Find where the given text appears and provide that cell's center as [X, Y] coordinate. 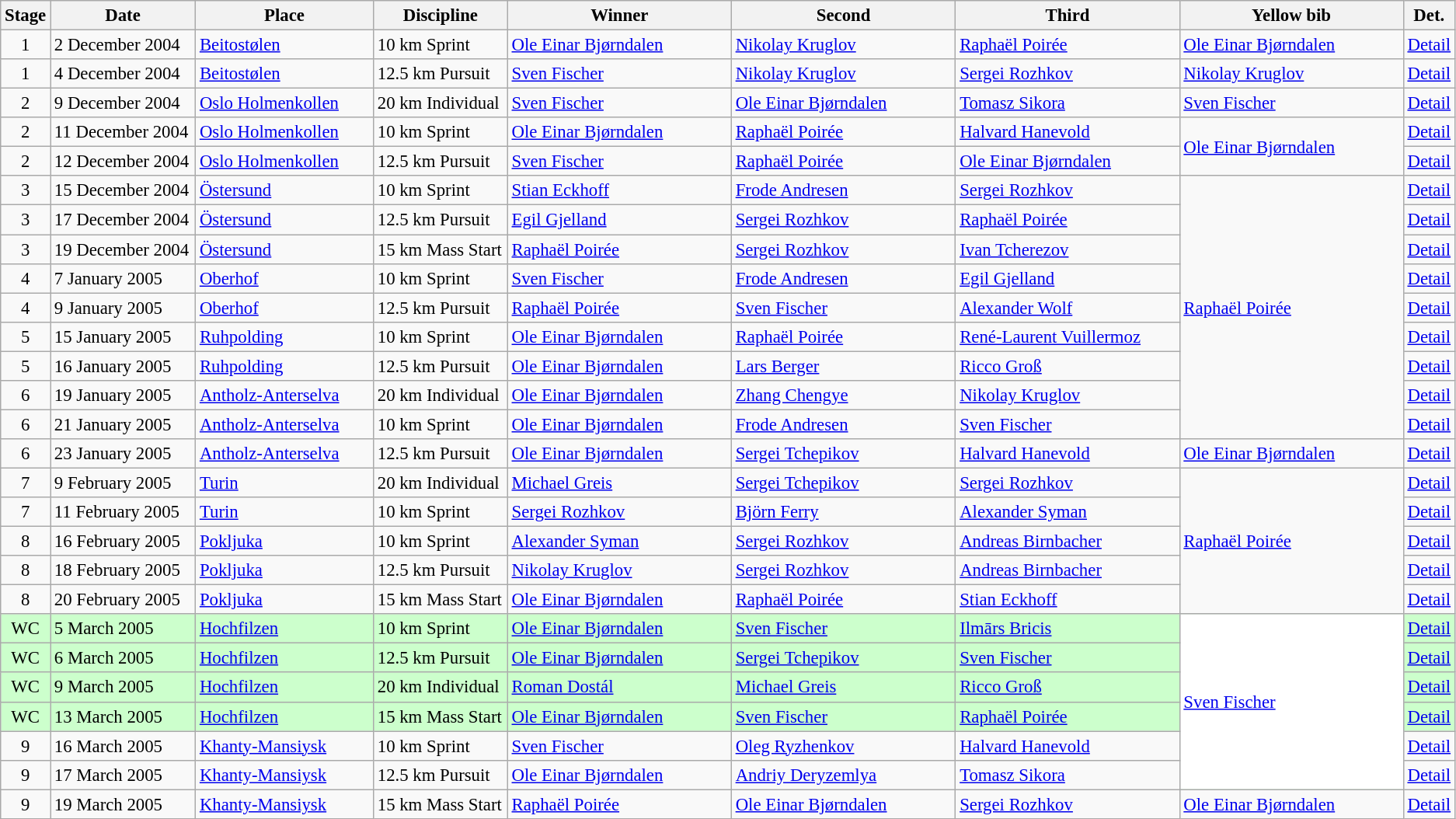
Björn Ferry [844, 512]
21 January 2005 [123, 424]
17 March 2005 [123, 775]
Oleg Ryzhenkov [844, 746]
Lars Berger [844, 366]
Second [844, 16]
13 March 2005 [123, 716]
René-Laurent Vuillermoz [1068, 336]
12 December 2004 [123, 162]
Yellow bib [1291, 16]
9 March 2005 [123, 688]
19 January 2005 [123, 396]
16 March 2005 [123, 746]
Det. [1429, 16]
Winner [619, 16]
15 December 2004 [123, 190]
19 March 2005 [123, 804]
Place [284, 16]
Date [123, 16]
20 February 2005 [123, 600]
Roman Dostál [619, 688]
16 January 2005 [123, 366]
Zhang Chengye [844, 396]
23 January 2005 [123, 454]
4 December 2004 [123, 74]
7 January 2005 [123, 278]
9 January 2005 [123, 308]
Third [1068, 16]
16 February 2005 [123, 542]
17 December 2004 [123, 220]
Ilmārs Bricis [1068, 629]
Ivan Tcherezov [1068, 249]
Discipline [440, 16]
18 February 2005 [123, 570]
19 December 2004 [123, 249]
15 January 2005 [123, 336]
Andriy Deryzemlya [844, 775]
11 December 2004 [123, 132]
Stage [26, 16]
9 February 2005 [123, 483]
9 December 2004 [123, 103]
11 February 2005 [123, 512]
6 March 2005 [123, 658]
5 March 2005 [123, 629]
Alexander Wolf [1068, 308]
2 December 2004 [123, 45]
